Capture the cell that displays the provided text and extract its [x, y] central coordinate. 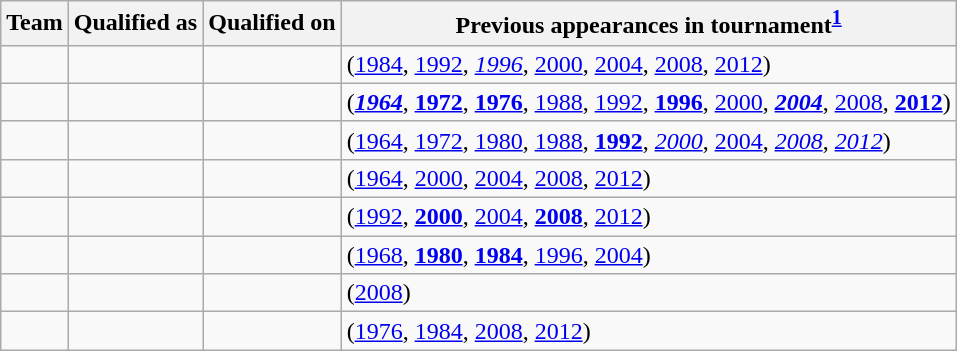
(1968, 1980, 1984, 1996, 2004) [648, 255]
(1964, 1972, 1980, 1988, 1992, 2000, 2004, 2008, 2012) [648, 140]
(1984, 1992, 1996, 2000, 2004, 2008, 2012) [648, 64]
Team [35, 24]
(1976, 1984, 2008, 2012) [648, 331]
(1992, 2000, 2004, 2008, 2012) [648, 217]
(1964, 2000, 2004, 2008, 2012) [648, 178]
Qualified as [135, 24]
(2008) [648, 293]
(1964, 1972, 1976, 1988, 1992, 1996, 2000, 2004, 2008, 2012) [648, 102]
Qualified on [272, 24]
Previous appearances in tournament1 [648, 24]
